For the text-containing cell, return its midpoint in (X, Y) coordinate format. 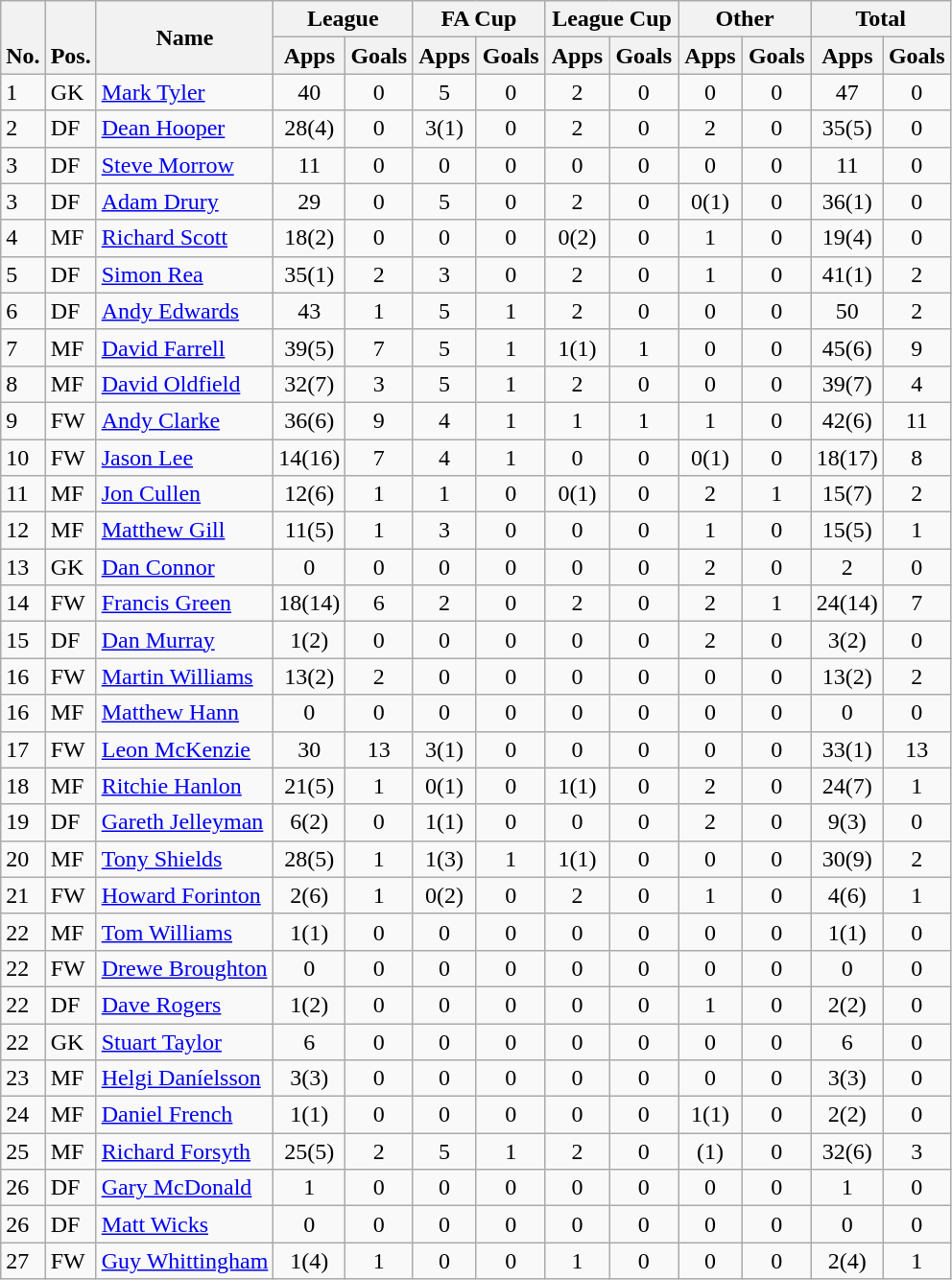
Name (184, 37)
14(16) (309, 458)
24 (23, 1115)
3(2) (846, 640)
Gary McDonald (184, 1188)
32(6) (846, 1151)
4(6) (846, 895)
Leon McKenzie (184, 749)
(1) (710, 1151)
Steve Morrow (184, 165)
43 (309, 311)
Drewe Broughton (184, 968)
47 (846, 92)
Matthew Hann (184, 713)
Daniel French (184, 1115)
Tom Williams (184, 932)
12(6) (309, 494)
FA Cup (480, 19)
League Cup (612, 19)
50 (846, 311)
Simon Rea (184, 274)
Jon Cullen (184, 494)
18(2) (309, 238)
18(14) (309, 604)
35(1) (309, 274)
Dean Hooper (184, 129)
Francis Green (184, 604)
Andy Edwards (184, 311)
19(4) (846, 238)
33(1) (846, 749)
Dave Rogers (184, 1005)
25 (23, 1151)
25(5) (309, 1151)
Dan Connor (184, 567)
27 (23, 1261)
15(7) (846, 494)
Tony Shields (184, 859)
14 (23, 604)
21 (23, 895)
Howard Forinton (184, 895)
21(5) (309, 786)
Helgi Daníelsson (184, 1079)
Richard Scott (184, 238)
42(6) (846, 420)
28(5) (309, 859)
29 (309, 201)
Matt Wicks (184, 1224)
David Farrell (184, 347)
18 (23, 786)
30(9) (846, 859)
Guy Whittingham (184, 1261)
Andy Clarke (184, 420)
Mark Tyler (184, 92)
35(5) (846, 129)
10 (23, 458)
24(7) (846, 786)
15(5) (846, 531)
David Oldfield (184, 384)
Other (745, 19)
20 (23, 859)
Martin Williams (184, 676)
45(6) (846, 347)
40 (309, 92)
1(4) (309, 1261)
19 (23, 822)
Jason Lee (184, 458)
Pos. (71, 37)
23 (23, 1079)
15 (23, 640)
No. (23, 37)
6(2) (309, 822)
39(5) (309, 347)
18(17) (846, 458)
17 (23, 749)
12 (23, 531)
2(6) (309, 895)
Richard Forsyth (184, 1151)
Total (881, 19)
24(14) (846, 604)
League (344, 19)
36(1) (846, 201)
Gareth Jelleyman (184, 822)
Dan Murray (184, 640)
Adam Drury (184, 201)
36(6) (309, 420)
Ritchie Hanlon (184, 786)
30 (309, 749)
41(1) (846, 274)
11(5) (309, 531)
32(7) (309, 384)
1(3) (445, 859)
2(4) (846, 1261)
Matthew Gill (184, 531)
39(7) (846, 384)
28(4) (309, 129)
9(3) (846, 822)
Stuart Taylor (184, 1041)
